Scan for the cell matching the given text and deliver its (X, Y) coordinate at center. 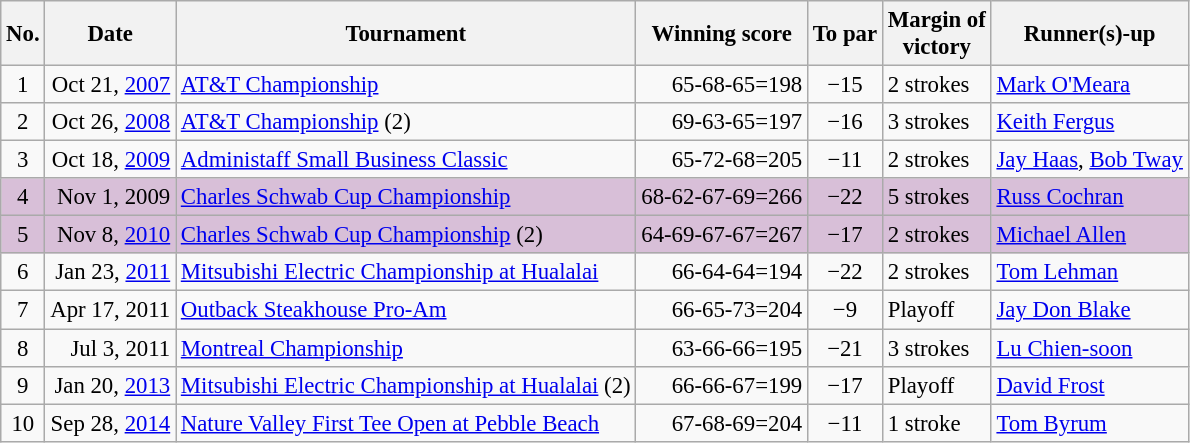
66-66-67=199 (722, 385)
68-62-67-69=266 (722, 197)
No. (23, 34)
7 (23, 310)
Tournament (406, 34)
Michael Allen (1090, 235)
Sep 28, 2014 (110, 423)
1 (23, 85)
64-69-67-67=267 (722, 235)
−15 (844, 85)
AT&T Championship (2) (406, 122)
Margin ofvictory (936, 34)
1 stroke (936, 423)
Charles Schwab Cup Championship (2) (406, 235)
Tom Byrum (1090, 423)
Outback Steakhouse Pro-Am (406, 310)
Apr 17, 2011 (110, 310)
63-66-66=195 (722, 348)
Russ Cochran (1090, 197)
Jul 3, 2011 (110, 348)
Nov 8, 2010 (110, 235)
Lu Chien-soon (1090, 348)
65-68-65=198 (722, 85)
66-65-73=204 (722, 310)
65-72-68=205 (722, 160)
Jay Don Blake (1090, 310)
4 (23, 197)
Mitsubishi Electric Championship at Hualalai (406, 273)
5 (23, 235)
2 (23, 122)
Nov 1, 2009 (110, 197)
10 (23, 423)
−21 (844, 348)
Winning score (722, 34)
9 (23, 385)
Date (110, 34)
Oct 21, 2007 (110, 85)
Oct 26, 2008 (110, 122)
Montreal Championship (406, 348)
Nature Valley First Tee Open at Pebble Beach (406, 423)
66-64-64=194 (722, 273)
David Frost (1090, 385)
Charles Schwab Cup Championship (406, 197)
Keith Fergus (1090, 122)
Jan 20, 2013 (110, 385)
3 (23, 160)
−9 (844, 310)
5 strokes (936, 197)
8 (23, 348)
To par (844, 34)
AT&T Championship (406, 85)
Mark O'Meara (1090, 85)
Runner(s)-up (1090, 34)
Jay Haas, Bob Tway (1090, 160)
67-68-69=204 (722, 423)
Mitsubishi Electric Championship at Hualalai (2) (406, 385)
Oct 18, 2009 (110, 160)
69-63-65=197 (722, 122)
Jan 23, 2011 (110, 273)
−16 (844, 122)
Tom Lehman (1090, 273)
Administaff Small Business Classic (406, 160)
6 (23, 273)
